Return [X, Y] of the center of cell containing provided text 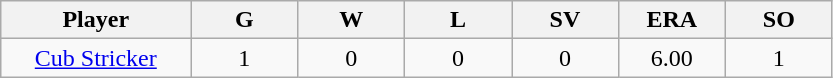
SO [778, 20]
Player [96, 20]
L [458, 20]
Cub Stricker [96, 58]
G [244, 20]
ERA [672, 20]
W [352, 20]
6.00 [672, 58]
SV [566, 20]
